Output the [X, Y] coordinate of the center of the cell containing the given text.  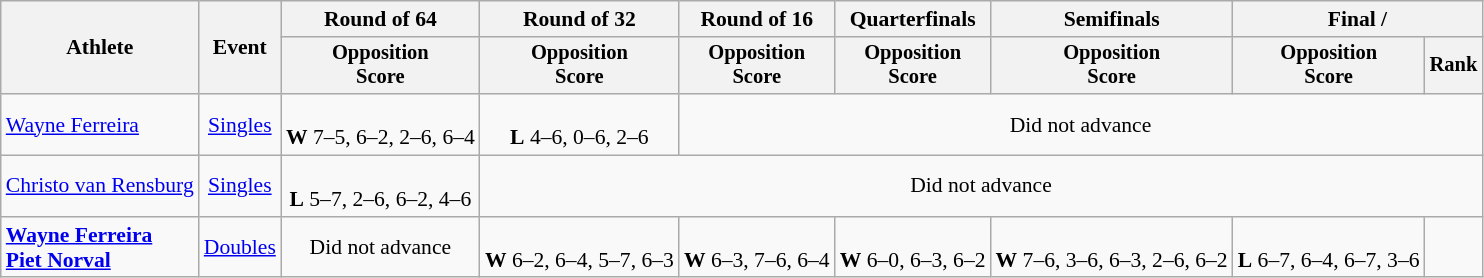
L 6–7, 6–4, 6–7, 3–6 [1329, 248]
Final / [1358, 19]
Round of 32 [580, 19]
W 7–6, 3–6, 6–3, 2–6, 6–2 [1112, 248]
Wayne FerreiraPiet Norval [100, 248]
Wayne Ferreira [100, 124]
Round of 64 [380, 19]
L 5–7, 2–6, 6–2, 4–6 [380, 186]
W 6–0, 6–3, 6–2 [913, 248]
Round of 16 [757, 19]
W 6–2, 6–4, 5–7, 6–3 [580, 248]
Semifinals [1112, 19]
W 7–5, 6–2, 2–6, 6–4 [380, 124]
L 4–6, 0–6, 2–6 [580, 124]
Athlete [100, 48]
Doubles [240, 248]
Quarterfinals [913, 19]
Rank [1454, 66]
Event [240, 48]
W 6–3, 7–6, 6–4 [757, 248]
Christo van Rensburg [100, 186]
